Output the [X, Y] coordinate of the center of the cell containing the given text.  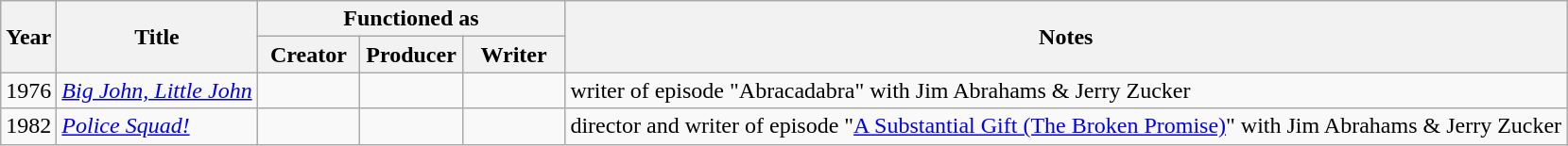
1976 [28, 90]
writer of episode "Abracadabra" with Jim Abrahams & Jerry Zucker [1066, 90]
Functioned as [411, 19]
Notes [1066, 37]
Year [28, 37]
Creator [308, 55]
director and writer of episode "A Substantial Gift (The Broken Promise)" with Jim Abrahams & Jerry Zucker [1066, 126]
Title [157, 37]
Producer [412, 55]
1982 [28, 126]
Writer [514, 55]
Big John, Little John [157, 90]
Police Squad! [157, 126]
